Identify which cell holds the provided text, then report its [x, y] central coordinate. 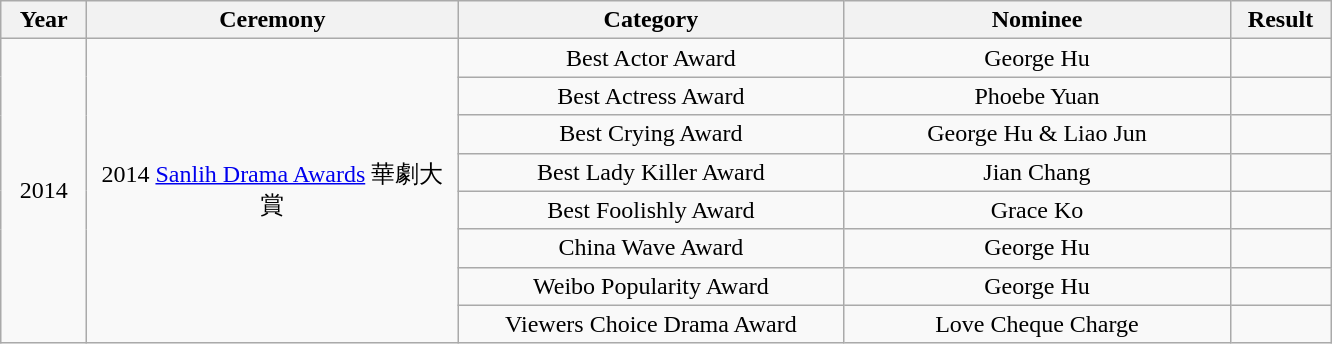
Result [1280, 20]
Weibo Popularity Award [651, 286]
Best Crying Award [651, 134]
Viewers Choice Drama Award [651, 324]
2014 [44, 191]
Category [651, 20]
Best Lady Killer Award [651, 172]
Best Actress Award [651, 96]
Grace Ko [1037, 210]
2014 Sanlih Drama Awards 華劇大賞 [272, 191]
Ceremony [272, 20]
Best Actor Award [651, 58]
Best Foolishly Award [651, 210]
Jian Chang [1037, 172]
Phoebe Yuan [1037, 96]
Love Cheque Charge [1037, 324]
George Hu & Liao Jun [1037, 134]
China Wave Award [651, 248]
Year [44, 20]
Nominee [1037, 20]
